Provide the [x, y] coordinate of the cell's center where the given text is located.  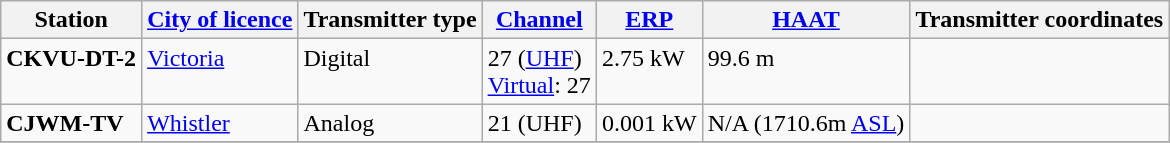
N/A (1710.6m ASL) [806, 123]
Transmitter type [390, 20]
Transmitter coordinates [1040, 20]
Analog [390, 123]
Digital [390, 72]
Victoria [220, 72]
2.75 kW [649, 72]
21 (UHF) [539, 123]
CJWM-TV [72, 123]
ERP [649, 20]
0.001 kW [649, 123]
99.6 m [806, 72]
Whistler [220, 123]
27 (UHF)Virtual: 27 [539, 72]
Station [72, 20]
Channel [539, 20]
City of licence [220, 20]
HAAT [806, 20]
CKVU-DT-2 [72, 72]
